Provide the [x, y] coordinate of the cell's center where the given text is located.  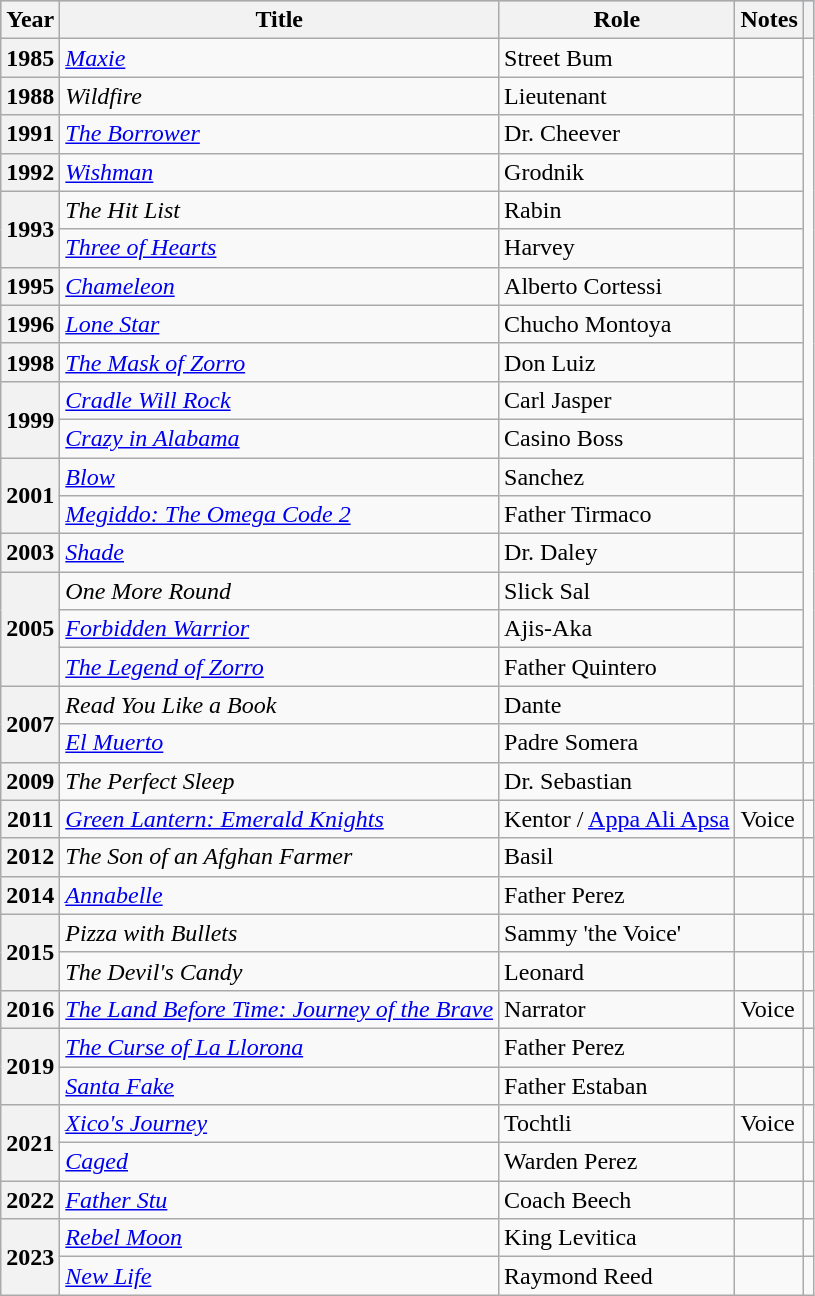
Year [30, 20]
The Son of an Afghan Farmer [280, 857]
Don Luiz [617, 362]
Sammy 'the Voice' [617, 933]
Cradle Will Rock [280, 400]
The Mask of Zorro [280, 362]
Megiddo: The Omega Code 2 [280, 515]
1993 [30, 229]
2023 [30, 1257]
One More Round [280, 591]
Crazy in Alabama [280, 438]
Green Lantern: Emerald Knights [280, 819]
Coach Beech [617, 1200]
Title [280, 20]
Dante [617, 705]
1988 [30, 96]
2022 [30, 1200]
2011 [30, 819]
2012 [30, 857]
1991 [30, 134]
Xico's Journey [280, 1124]
Narrator [617, 1009]
Lieutenant [617, 96]
The Devil's Candy [280, 971]
Read You Like a Book [280, 705]
Street Bum [617, 58]
Three of Hearts [280, 248]
Harvey [617, 248]
2009 [30, 781]
Chucho Montoya [617, 324]
New Life [280, 1276]
Father Quintero [617, 667]
Padre Somera [617, 743]
2021 [30, 1143]
Casino Boss [617, 438]
2016 [30, 1009]
Leonard [617, 971]
Pizza with Bullets [280, 933]
The Borrower [280, 134]
Father Estaban [617, 1085]
Dr. Cheever [617, 134]
The Hit List [280, 210]
The Legend of Zorro [280, 667]
Sanchez [617, 477]
Dr. Sebastian [617, 781]
El Muerto [280, 743]
1999 [30, 419]
1996 [30, 324]
The Land Before Time: Journey of the Brave [280, 1009]
1998 [30, 362]
Grodnik [617, 172]
The Curse of La Llorona [280, 1047]
Notes [769, 20]
Rebel Moon [280, 1238]
Father Stu [280, 1200]
2001 [30, 496]
2005 [30, 629]
Caged [280, 1162]
Rabin [617, 210]
The Perfect Sleep [280, 781]
Santa Fake [280, 1085]
Warden Perez [617, 1162]
Forbidden Warrior [280, 629]
Dr. Daley [617, 553]
1992 [30, 172]
Blow [280, 477]
2014 [30, 895]
Shade [280, 553]
Role [617, 20]
Ajis-Aka [617, 629]
Wildfire [280, 96]
Carl Jasper [617, 400]
Chameleon [280, 286]
Raymond Reed [617, 1276]
Father Tirmaco [617, 515]
Kentor / Appa Ali Apsa [617, 819]
2007 [30, 724]
Alberto Cortessi [617, 286]
2019 [30, 1066]
2003 [30, 553]
Slick Sal [617, 591]
Basil [617, 857]
Annabelle [280, 895]
1995 [30, 286]
Maxie [280, 58]
2015 [30, 952]
Wishman [280, 172]
1985 [30, 58]
Tochtli [617, 1124]
King Levitica [617, 1238]
Lone Star [280, 324]
